From the cell containing the given text, extract its center point as (x, y) coordinate. 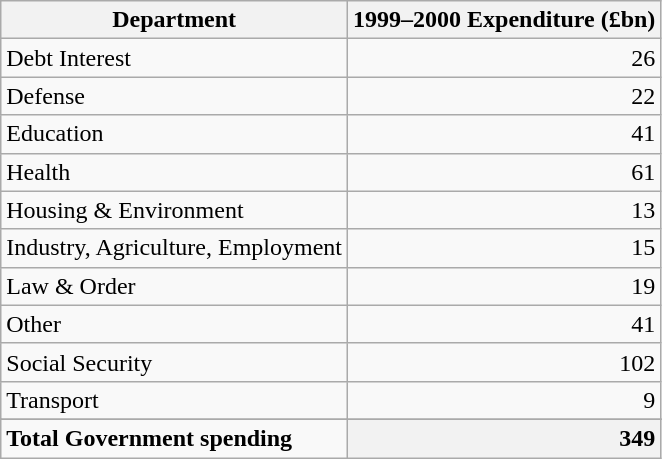
1999–2000 Expenditure (£bn) (504, 20)
Total Government spending (174, 438)
15 (504, 248)
9 (504, 400)
13 (504, 210)
22 (504, 96)
349 (504, 438)
Law & Order (174, 286)
26 (504, 58)
Industry, Agriculture, Employment (174, 248)
Debt Interest (174, 58)
Department (174, 20)
102 (504, 362)
61 (504, 172)
Housing & Environment (174, 210)
Health (174, 172)
Defense (174, 96)
Social Security (174, 362)
19 (504, 286)
Other (174, 324)
Education (174, 134)
Transport (174, 400)
